Identify which cell holds the provided text, then report its (X, Y) central coordinate. 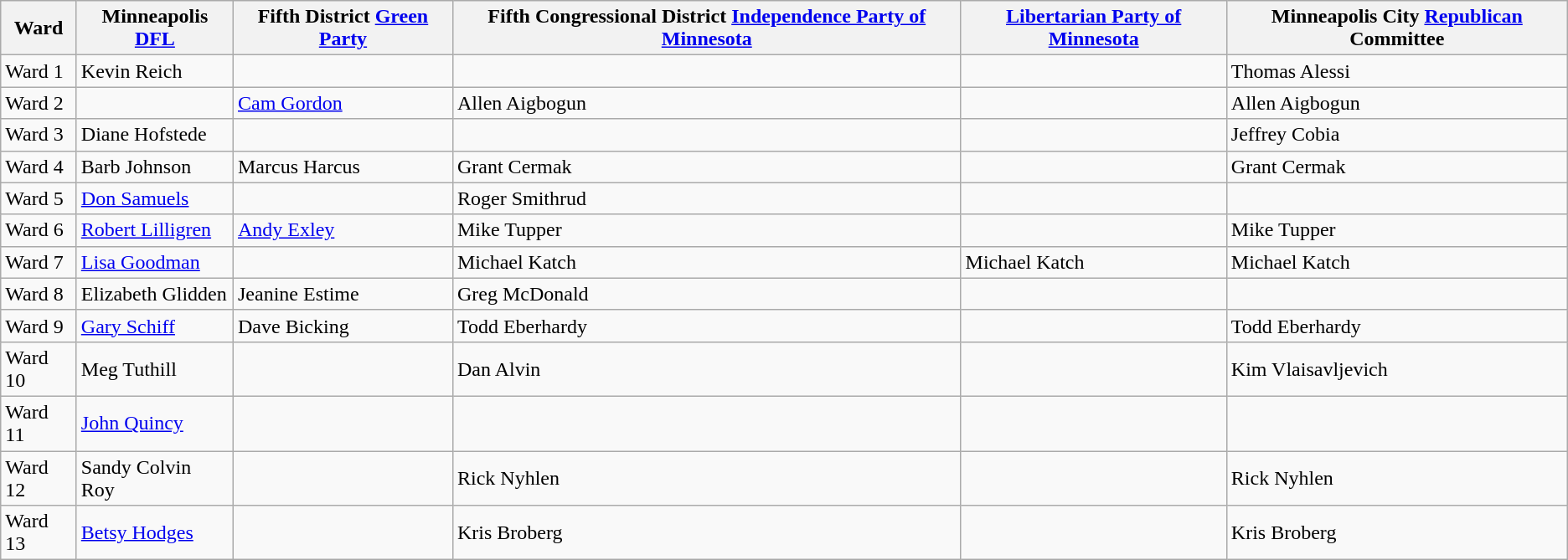
Ward 9 (39, 326)
Ward 3 (39, 135)
Gary Schiff (154, 326)
Fifth District Green Party (343, 28)
Ward 4 (39, 167)
Libertarian Party of Minnesota (1094, 28)
Greg McDonald (707, 294)
Jeanine Estime (343, 294)
Ward 5 (39, 198)
Ward 6 (39, 230)
Ward 11 (39, 424)
John Quincy (154, 424)
Marcus Harcus (343, 167)
Cam Gordon (343, 103)
Ward 1 (39, 71)
Fifth Congressional District Independence Party of Minnesota (707, 28)
Diane Hofstede (154, 135)
Betsy Hodges (154, 532)
Ward 2 (39, 103)
Jeffrey Cobia (1397, 135)
Thomas Alessi (1397, 71)
Dave Bicking (343, 326)
Roger Smithrud (707, 198)
Minneapolis City Republican Committee (1397, 28)
Andy Exley (343, 230)
Ward 7 (39, 262)
Kevin Reich (154, 71)
Dan Alvin (707, 368)
Robert Lilligren (154, 230)
Ward 13 (39, 532)
Ward 12 (39, 477)
Elizabeth Glidden (154, 294)
Ward 10 (39, 368)
Lisa Goodman (154, 262)
Don Samuels (154, 198)
Meg Tuthill (154, 368)
Ward (39, 28)
Kim Vlaisavljevich (1397, 368)
Ward 8 (39, 294)
Minneapolis DFL (154, 28)
Sandy Colvin Roy (154, 477)
Barb Johnson (154, 167)
